Determine the [x, y] coordinate at the center of the cell enclosing the given text.  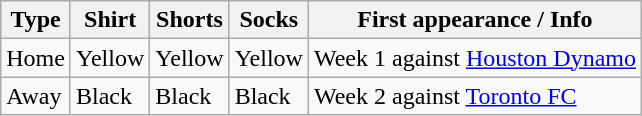
Shorts [190, 20]
Home [36, 58]
First appearance / Info [474, 20]
Away [36, 96]
Week 1 against Houston Dynamo [474, 58]
Shirt [110, 20]
Socks [268, 20]
Week 2 against Toronto FC [474, 96]
Type [36, 20]
